Return (X, Y) of the center of cell containing provided text 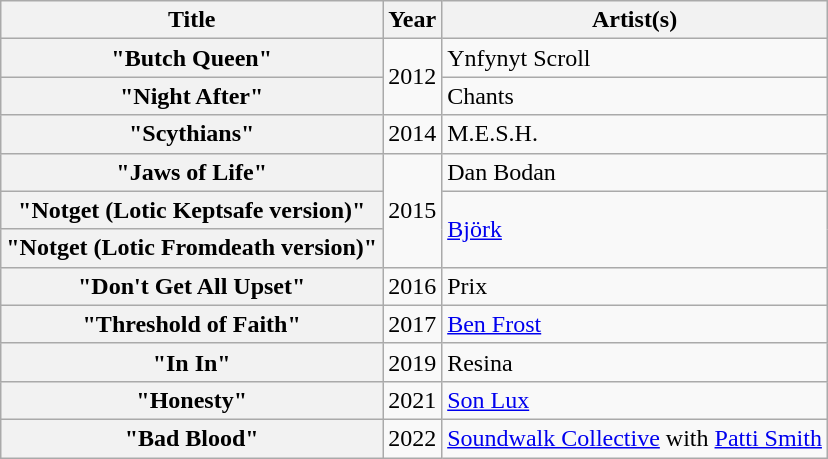
M.E.S.H. (635, 134)
Artist(s) (635, 20)
"Scythians" (192, 134)
Year (412, 20)
2014 (412, 134)
"Bad Blood" (192, 438)
2017 (412, 324)
2019 (412, 362)
"Don't Get All Upset" (192, 286)
"Notget (Lotic Fromdeath version)" (192, 248)
"Butch Queen" (192, 58)
"In In" (192, 362)
2022 (412, 438)
"Night After" (192, 96)
Prix (635, 286)
"Notget (Lotic Keptsafe version)" (192, 210)
2021 (412, 400)
Dan Bodan (635, 172)
"Jaws of Life" (192, 172)
Resina (635, 362)
Soundwalk Collective with Patti Smith (635, 438)
Son Lux (635, 400)
2016 (412, 286)
Ynfynyt Scroll (635, 58)
"Honesty" (192, 400)
Björk (635, 229)
Ben Frost (635, 324)
2015 (412, 210)
Chants (635, 96)
Title (192, 20)
"Threshold of Faith" (192, 324)
2012 (412, 77)
